Scan for the cell matching the given text and deliver its [x, y] coordinate at center. 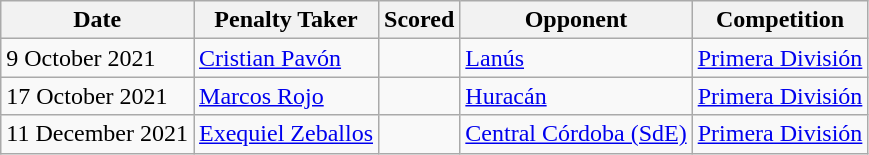
Date [98, 20]
Scored [420, 20]
Cristian Pavón [286, 58]
Marcos Rojo [286, 96]
9 October 2021 [98, 58]
Penalty Taker [286, 20]
Lanús [576, 58]
Competition [780, 20]
Opponent [576, 20]
Exequiel Zeballos [286, 134]
11 December 2021 [98, 134]
17 October 2021 [98, 96]
Huracán [576, 96]
Central Córdoba (SdE) [576, 134]
